From the cell containing the given text, extract its center point as [X, Y] coordinate. 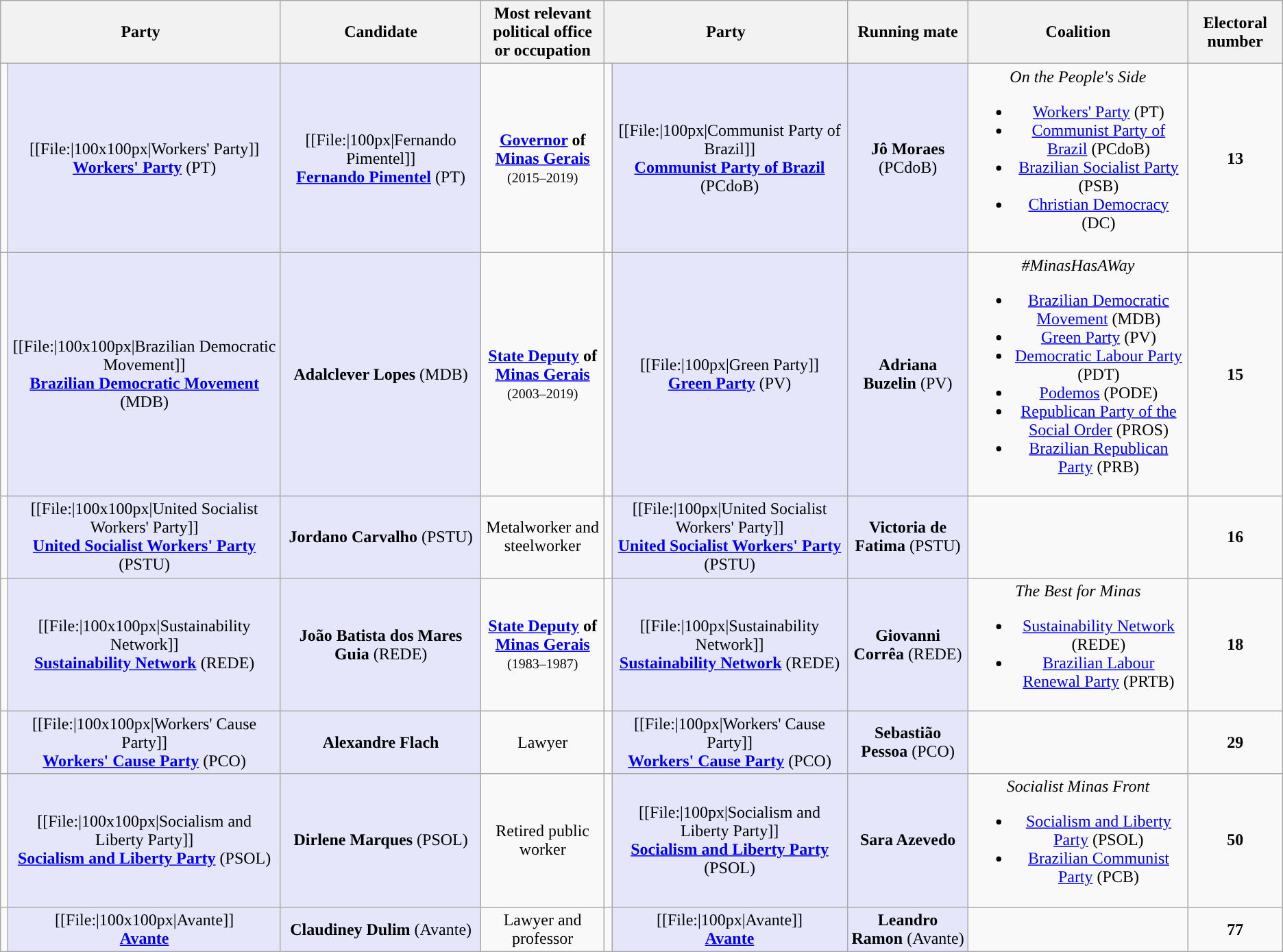
[[File:|100x100px|Brazilian Democratic Movement]]Brazilian Democratic Movement (MDB) [145, 374]
Sara Azevedo [908, 840]
Giovanni Corrêa (REDE) [908, 644]
Metalworker and steelworker [543, 537]
Retired public worker [543, 840]
77 [1235, 929]
16 [1235, 537]
Lawyer and professor [543, 929]
15 [1235, 374]
[[File:|100px|United Socialist Workers' Party]]United Socialist Workers' Party (PSTU) [730, 537]
[[File:|100x100px|Workers' Party]]Workers' Party (PT) [145, 158]
On the People's SideWorkers' Party (PT)Communist Party of Brazil (PCdoB)Brazilian Socialist Party (PSB)Christian Democracy (DC) [1079, 158]
Sebastião Pessoa (PCO) [908, 742]
[[File:|100px|Fernando Pimentel]]Fernando Pimentel (PT) [380, 158]
13 [1235, 158]
Governor of Minas Gerais(2015–2019) [543, 158]
João Batista dos Mares Guia (REDE) [380, 644]
Candidate [380, 32]
29 [1235, 742]
Victoria de Fatima (PSTU) [908, 537]
State Deputy of Minas Gerais(1983–1987) [543, 644]
[[File:|100x100px|Socialism and Liberty Party]]Socialism and Liberty Party (PSOL) [145, 840]
Jordano Carvalho (PSTU) [380, 537]
Leandro Ramon (Avante) [908, 929]
[[File:|100x100px|Sustainability Network]]Sustainability Network (REDE) [145, 644]
[[File:|100px|Communist Party of Brazil]]Communist Party of Brazil (PCdoB) [730, 158]
Adriana Buzelin (PV) [908, 374]
[[File:|100px|Green Party]]Green Party (PV) [730, 374]
The Best for MinasSustainability Network (REDE)Brazilian Labour Renewal Party (PRTB) [1079, 644]
Jô Moraes (PCdoB) [908, 158]
[[File:|100x100px|Avante]]Avante [145, 929]
Dirlene Marques (PSOL) [380, 840]
[[File:|100x100px|Workers' Cause Party]]Workers' Cause Party (PCO) [145, 742]
Most relevant political office or occupation [543, 32]
Adalclever Lopes (MDB) [380, 374]
18 [1235, 644]
Lawyer [543, 742]
[[File:|100px|Workers' Cause Party]]Workers' Cause Party (PCO) [730, 742]
State Deputy of Minas Gerais(2003–2019) [543, 374]
Running mate [908, 32]
Alexandre Flach [380, 742]
50 [1235, 840]
[[File:|100px|Socialism and Liberty Party]]Socialism and Liberty Party (PSOL) [730, 840]
Coalition [1079, 32]
[[File:|100x100px|United Socialist Workers' Party]]United Socialist Workers' Party (PSTU) [145, 537]
[[File:|100px|Sustainability Network]]Sustainability Network (REDE) [730, 644]
Socialist Minas FrontSocialism and Liberty Party (PSOL)Brazilian Communist Party (PCB) [1079, 840]
[[File:|100px|Avante]]Avante [730, 929]
Claudiney Dulim (Avante) [380, 929]
Electoral number [1235, 32]
